Search for the cell housing the specified text and yield its (X, Y) center coordinate. 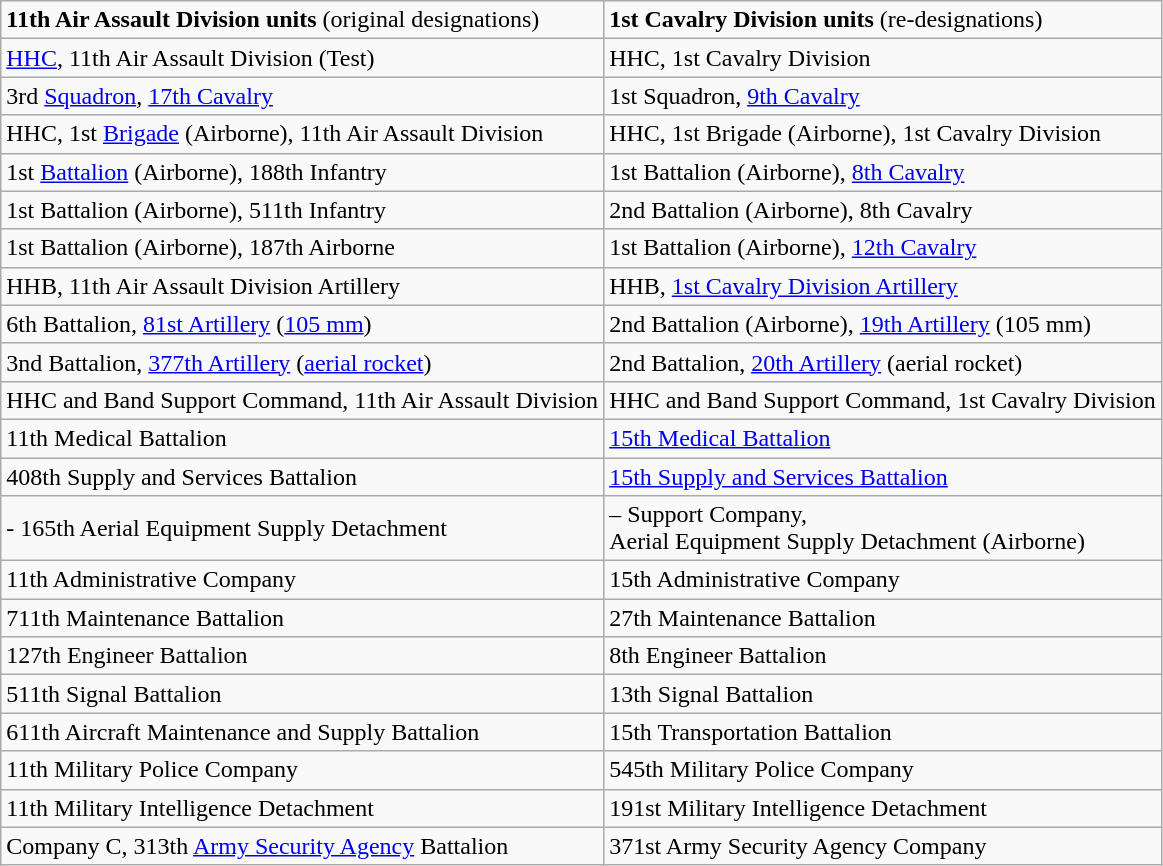
408th Supply and Services Battalion (302, 477)
HHC, 1st Brigade (Airborne), 1st Cavalry Division (883, 134)
2nd Battalion (Airborne), 19th Artillery (105 mm) (883, 324)
15th Medical Battalion (883, 438)
15th Supply and Services Battalion (883, 477)
1st Battalion (Airborne), 511th Infantry (302, 210)
6th Battalion, 81st Artillery (105 mm) (302, 324)
371st Army Security Agency Company (883, 846)
511th Signal Battalion (302, 694)
Company C, 313th Army Security Agency Battalion (302, 846)
HHC and Band Support Command, 1st Cavalry Division (883, 400)
191st Military Intelligence Detachment (883, 808)
711th Maintenance Battalion (302, 618)
– Support Company,Aerial Equipment Supply Detachment (Airborne) (883, 528)
- 165th Aerial Equipment Supply Detachment (302, 528)
1st Battalion (Airborne), 8th Cavalry (883, 172)
HHC, 11th Air Assault Division (Test) (302, 58)
13th Signal Battalion (883, 694)
15th Transportation Battalion (883, 732)
HHC, 1st Brigade (Airborne), 11th Air Assault Division (302, 134)
127th Engineer Battalion (302, 656)
3rd Squadron, 17th Cavalry (302, 96)
1st Battalion (Airborne), 187th Airborne (302, 248)
HHB, 11th Air Assault Division Artillery (302, 286)
2nd Battalion (Airborne), 8th Cavalry (883, 210)
1st Squadron, 9th Cavalry (883, 96)
15th Administrative Company (883, 580)
11th Military Police Company (302, 770)
HHB, 1st Cavalry Division Artillery (883, 286)
3nd Battalion, 377th Artillery (aerial rocket) (302, 362)
1st Battalion (Airborne), 12th Cavalry (883, 248)
1st Battalion (Airborne), 188th Infantry (302, 172)
611th Aircraft Maintenance and Supply Battalion (302, 732)
8th Engineer Battalion (883, 656)
HHC, 1st Cavalry Division (883, 58)
1st Cavalry Division units (re-designations) (883, 20)
11th Military Intelligence Detachment (302, 808)
2nd Battalion, 20th Artillery (aerial rocket) (883, 362)
545th Military Police Company (883, 770)
11th Air Assault Division units (original designations) (302, 20)
11th Administrative Company (302, 580)
HHC and Band Support Command, 11th Air Assault Division (302, 400)
11th Medical Battalion (302, 438)
27th Maintenance Battalion (883, 618)
